Capture the cell that displays the provided text and extract its (X, Y) central coordinate. 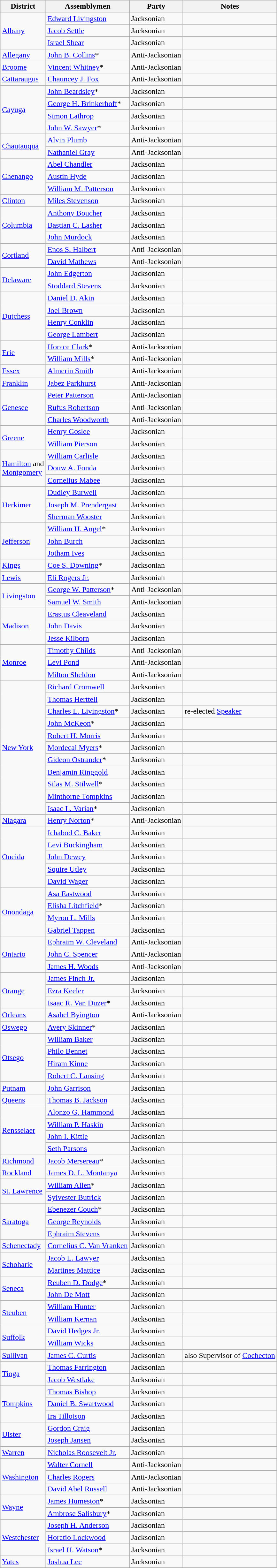
Thomas Farrington (88, 1367)
Chautauqua (23, 146)
James C. Curtis (88, 1355)
Saratoga (23, 1222)
Erastus Cleaveland (88, 614)
Alonzo G. Hammond (88, 1112)
Stoddard Stevens (88, 286)
Peter Patterson (88, 395)
also Supervisor of Cochecton (230, 1355)
Rensselaer (23, 1130)
Jabez Parkhurst (88, 383)
Asahel Byington (88, 1015)
John Dewey (88, 857)
Columbia (23, 225)
John Burch (88, 541)
Niagara (23, 821)
Chauncey J. Fox (88, 79)
Ulster (23, 1434)
Charles L. Livingston* (88, 711)
Clinton (23, 201)
Jacob L. Lawyer (88, 1258)
Anthony Boucher (88, 213)
Oswego (23, 1027)
Ira Tillotson (88, 1416)
Dutchess (23, 316)
Cayuga (23, 110)
Tompkins (23, 1404)
Alvin Plumb (88, 140)
Asa Eastwood (88, 893)
Jacob Westlake (88, 1380)
Levi Buckingham (88, 845)
Daniel B. Swartwood (88, 1404)
Jotham Ives (88, 553)
Almerin Smith (88, 371)
Benjamin Ringgold (88, 772)
John De Mott (88, 1294)
Schenectady (23, 1246)
John Edgerton (88, 274)
Simon Lathrop (88, 116)
Daniel D. Akin (88, 298)
James Finch Jr. (88, 979)
Israel Shear (88, 43)
Ephraim Stevens (88, 1234)
Seneca (23, 1288)
Levi Pond (88, 663)
David Abel Russell (88, 1489)
Philo Bennet (88, 1051)
Herkimer (23, 504)
Suffolk (23, 1337)
John W. Sawyer* (88, 128)
Samuel W. Smith (88, 602)
Horatio Lockwood (88, 1538)
George H. Brinkerhoff* (88, 103)
Notes (230, 6)
John C. Spencer (88, 954)
Jesse Kilborn (88, 638)
Nathaniel Gray (88, 152)
Madison (23, 626)
Ontario (23, 954)
Lewis (23, 578)
James Humeston* (88, 1501)
Jacob Settle (88, 31)
Ebenezer Couch* (88, 1209)
Richard Cromwell (88, 687)
Myron L. Mills (88, 918)
Putnam (23, 1088)
William Mills* (88, 359)
Sylvester Butrick (88, 1197)
William Hunter (88, 1307)
Joseph Jansen (88, 1440)
Westchester (23, 1538)
Elisha Litchfield* (88, 905)
Steuben (23, 1313)
Broome (23, 67)
Genesee (23, 407)
Otsego (23, 1057)
Enos S. Halbert (88, 249)
Kings (23, 565)
Yates (23, 1562)
George Reynolds (88, 1222)
Ambrose Salisbury* (88, 1513)
John Davis (88, 626)
Livingston (23, 596)
Coe S. Downing* (88, 565)
Robert H. Morris (88, 735)
John Murdock (88, 237)
Cattaraugus (23, 79)
Douw A. Fonda (88, 468)
Minthorne Tompkins (88, 796)
Washington (23, 1477)
George W. Patterson* (88, 590)
Jefferson (23, 541)
Cornelius C. Van Vranken (88, 1246)
William M. Patterson (88, 189)
Rufus Robertson (88, 407)
Sherman Wooster (88, 517)
St. Lawrence (23, 1191)
John I. Kittle (88, 1137)
Delaware (23, 280)
William Allen* (88, 1185)
Ichabod C. Baker (88, 833)
Cornelius Mabee (88, 480)
Thomas Herttell (88, 699)
Queens (23, 1100)
Squire Utley (88, 869)
Horace Clark* (88, 346)
John McKeon* (88, 723)
Isaac R. Van Duzer* (88, 1003)
Joseph H. Anderson (88, 1526)
Joseph M. Prendergast (88, 504)
James D. L. Montanya (88, 1173)
Eli Rogers Jr. (88, 578)
Orleans (23, 1015)
Erie (23, 352)
Avery Skinner* (88, 1027)
Henry Conklin (88, 322)
Joshua Lee (88, 1562)
Martines Mattice (88, 1270)
Dudley Burwell (88, 492)
Walter Cornell (88, 1465)
Austin Hyde (88, 177)
Schoharie (23, 1264)
Orange (23, 991)
Abel Chandler (88, 164)
David Wager (88, 881)
Isaac L. Varian* (88, 808)
District (23, 6)
Gordon Craig (88, 1428)
Richmond (23, 1161)
New York (23, 748)
David Hedges Jr. (88, 1331)
William Wicks (88, 1343)
Charles Woodworth (88, 420)
Thomas B. Jackson (88, 1100)
Monroe (23, 663)
William P. Haskin (88, 1124)
William Carlisle (88, 456)
Reuben D. Dodge* (88, 1282)
Party (156, 6)
Wayne (23, 1507)
James H. Woods (88, 966)
Miles Stevenson (88, 201)
Timothy Childs (88, 650)
Mordecai Myers* (88, 748)
Henry Norton* (88, 821)
Assemblymen (88, 6)
Gabriel Tappen (88, 930)
Chenango (23, 177)
Essex (23, 371)
Rockland (23, 1173)
Greene (23, 438)
Albany (23, 31)
Bastian C. Lasher (88, 225)
Silas M. Stilwell* (88, 784)
Franklin (23, 383)
George Lambert (88, 334)
Sullivan (23, 1355)
Hiram Kinne (88, 1064)
Hamilton and Montgomery (23, 468)
William Pierson (88, 444)
Milton Sheldon (88, 675)
Israel H. Watson* (88, 1550)
Onondaga (23, 912)
Edward Livingston (88, 19)
Charles Rogers (88, 1477)
David Mathews (88, 261)
Oneida (23, 857)
Jacob Mersereau* (88, 1161)
Ezra Keeler (88, 991)
Tioga (23, 1374)
Cortland (23, 255)
re-elected Speaker (230, 711)
Nicholas Roosevelt Jr. (88, 1452)
William H. Angel* (88, 529)
Thomas Bishop (88, 1392)
William Baker (88, 1039)
Joel Brown (88, 310)
John Garrison (88, 1088)
Warren (23, 1452)
Vincent Whitney* (88, 67)
Robert C. Lansing (88, 1076)
Henry Goslee (88, 432)
Gideon Ostrander* (88, 760)
William Kernan (88, 1319)
John B. Collins* (88, 55)
Seth Parsons (88, 1149)
John Beardsley* (88, 91)
Allegany (23, 55)
Ephraim W. Cleveland (88, 942)
